Output the [x, y] coordinate of the center of the cell containing the given text.  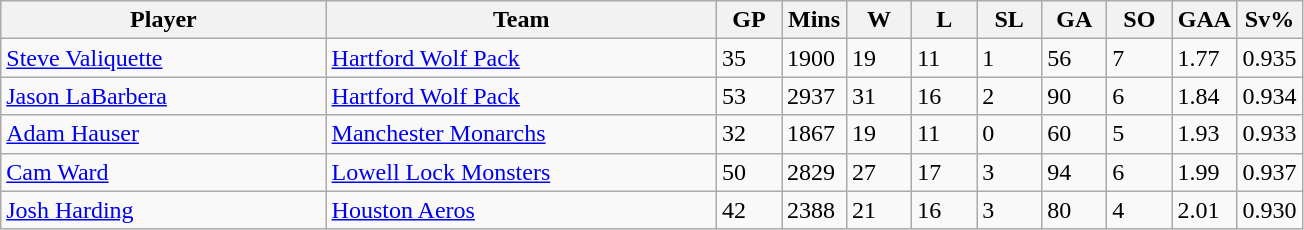
SO [1140, 20]
56 [1074, 58]
1.84 [1204, 96]
0.933 [1270, 134]
1.99 [1204, 172]
L [944, 20]
Josh Harding [164, 210]
1867 [814, 134]
7 [1140, 58]
0.934 [1270, 96]
0.937 [1270, 172]
2829 [814, 172]
2.01 [1204, 210]
1.93 [1204, 134]
4 [1140, 210]
Player [164, 20]
2 [1010, 96]
1 [1010, 58]
0.935 [1270, 58]
Jason LaBarbera [164, 96]
27 [880, 172]
Houston Aeros [521, 210]
0 [1010, 134]
Mins [814, 20]
Sv% [1270, 20]
60 [1074, 134]
Steve Valiquette [164, 58]
35 [748, 58]
SL [1010, 20]
5 [1140, 134]
42 [748, 210]
GA [1074, 20]
21 [880, 210]
94 [1074, 172]
32 [748, 134]
1900 [814, 58]
50 [748, 172]
Lowell Lock Monsters [521, 172]
0.930 [1270, 210]
Adam Hauser [164, 134]
2388 [814, 210]
W [880, 20]
53 [748, 96]
17 [944, 172]
31 [880, 96]
Team [521, 20]
80 [1074, 210]
1.77 [1204, 58]
2937 [814, 96]
Cam Ward [164, 172]
90 [1074, 96]
GP [748, 20]
Manchester Monarchs [521, 134]
GAA [1204, 20]
